Provide the [X, Y] coordinate of the cell's center where the given text is located.  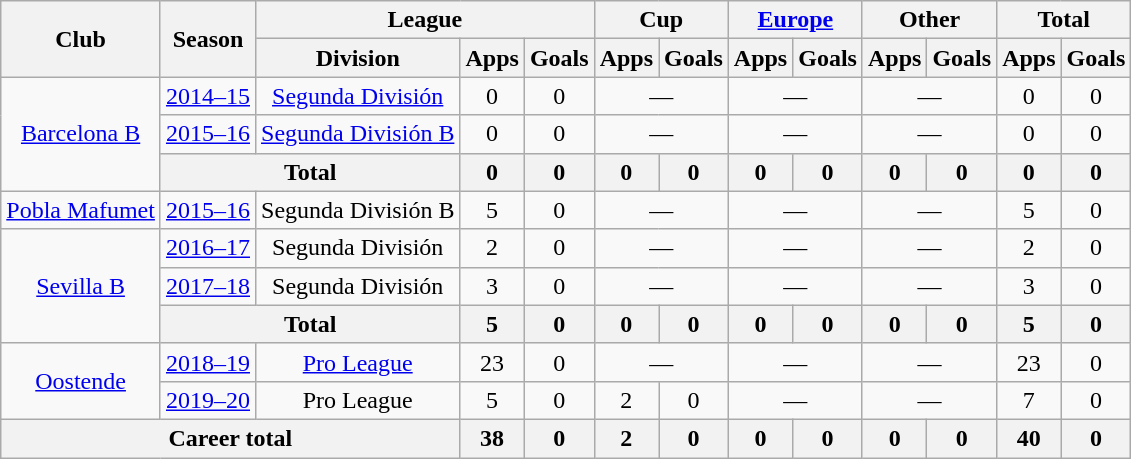
Other [929, 20]
40 [1029, 438]
League [426, 20]
2016–17 [208, 248]
Sevilla B [81, 286]
Division [358, 58]
Barcelona B [81, 134]
7 [1029, 400]
2019–20 [208, 400]
2017–18 [208, 286]
Oostende [81, 381]
Pobla Mafumet [81, 210]
Career total [230, 438]
Europe [795, 20]
2018–19 [208, 362]
Season [208, 39]
2014–15 [208, 96]
Cup [661, 20]
38 [492, 438]
Club [81, 39]
